Output the (X, Y) coordinate of the center of the cell containing the given text.  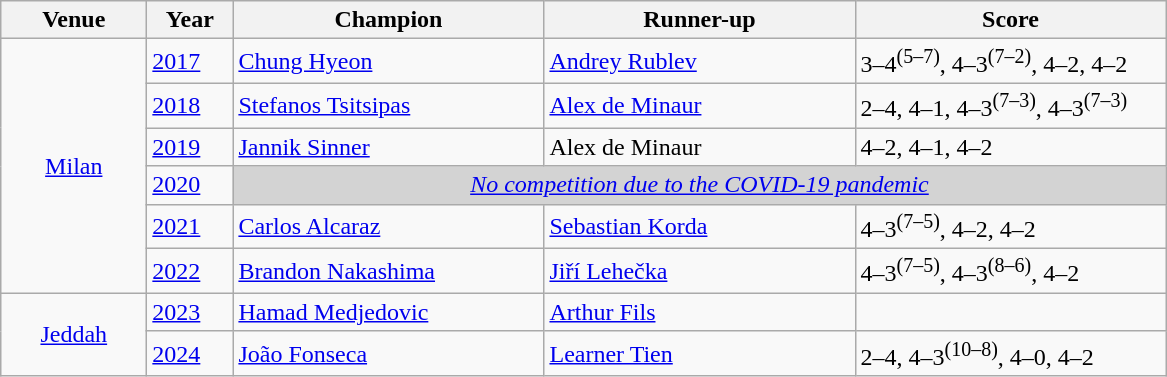
Year (190, 20)
João Fonseca (388, 354)
2021 (190, 226)
Brandon Nakashima (388, 272)
4–3(7–5), 4–2, 4–2 (1010, 226)
Arthur Fils (700, 312)
Jiří Lehečka (700, 272)
2017 (190, 62)
Venue (74, 20)
Carlos Alcaraz (388, 226)
No competition due to the COVID-19 pandemic (700, 185)
2020 (190, 185)
Sebastian Korda (700, 226)
Runner-up (700, 20)
2024 (190, 354)
2023 (190, 312)
Score (1010, 20)
2–4, 4–3(10–8), 4–0, 4–2 (1010, 354)
Chung Hyeon (388, 62)
Milan (74, 166)
2022 (190, 272)
Champion (388, 20)
Learner Tien (700, 354)
2019 (190, 147)
4–2, 4–1, 4–2 (1010, 147)
4–3(7–5), 4–3(8–6), 4–2 (1010, 272)
2018 (190, 106)
Hamad Medjedovic (388, 312)
Jannik Sinner (388, 147)
2–4, 4–1, 4–3(7–3), 4–3(7–3) (1010, 106)
Stefanos Tsitsipas (388, 106)
3–4(5–7), 4–3(7–2), 4–2, 4–2 (1010, 62)
Andrey Rublev (700, 62)
Jeddah (74, 334)
